Return the (X, Y) coordinate for the center point of the cell that contains the specified text.  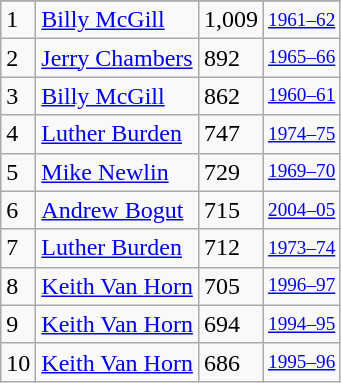
686 (230, 362)
9 (18, 324)
10 (18, 362)
729 (230, 172)
2004–05 (301, 210)
1961–62 (301, 20)
1995–96 (301, 362)
1974–75 (301, 134)
1973–74 (301, 248)
862 (230, 96)
1 (18, 20)
712 (230, 248)
Mike Newlin (118, 172)
1994–95 (301, 324)
1969–70 (301, 172)
6 (18, 210)
Jerry Chambers (118, 58)
715 (230, 210)
4 (18, 134)
Andrew Bogut (118, 210)
7 (18, 248)
1965–66 (301, 58)
5 (18, 172)
8 (18, 286)
1960–61 (301, 96)
694 (230, 324)
2 (18, 58)
892 (230, 58)
1,009 (230, 20)
3 (18, 96)
747 (230, 134)
705 (230, 286)
1996–97 (301, 286)
